Scan for the cell matching the given text and deliver its (x, y) coordinate at center. 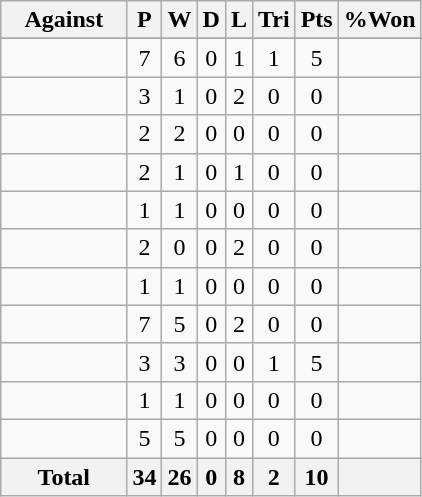
10 (316, 477)
D (211, 20)
W (180, 20)
P (144, 20)
Against (64, 20)
Pts (316, 20)
Total (64, 477)
6 (180, 58)
Tri (274, 20)
%Won (380, 20)
L (238, 20)
8 (238, 477)
34 (144, 477)
26 (180, 477)
